Extract the [x, y] coordinate from the center of the cell holding the provided text.  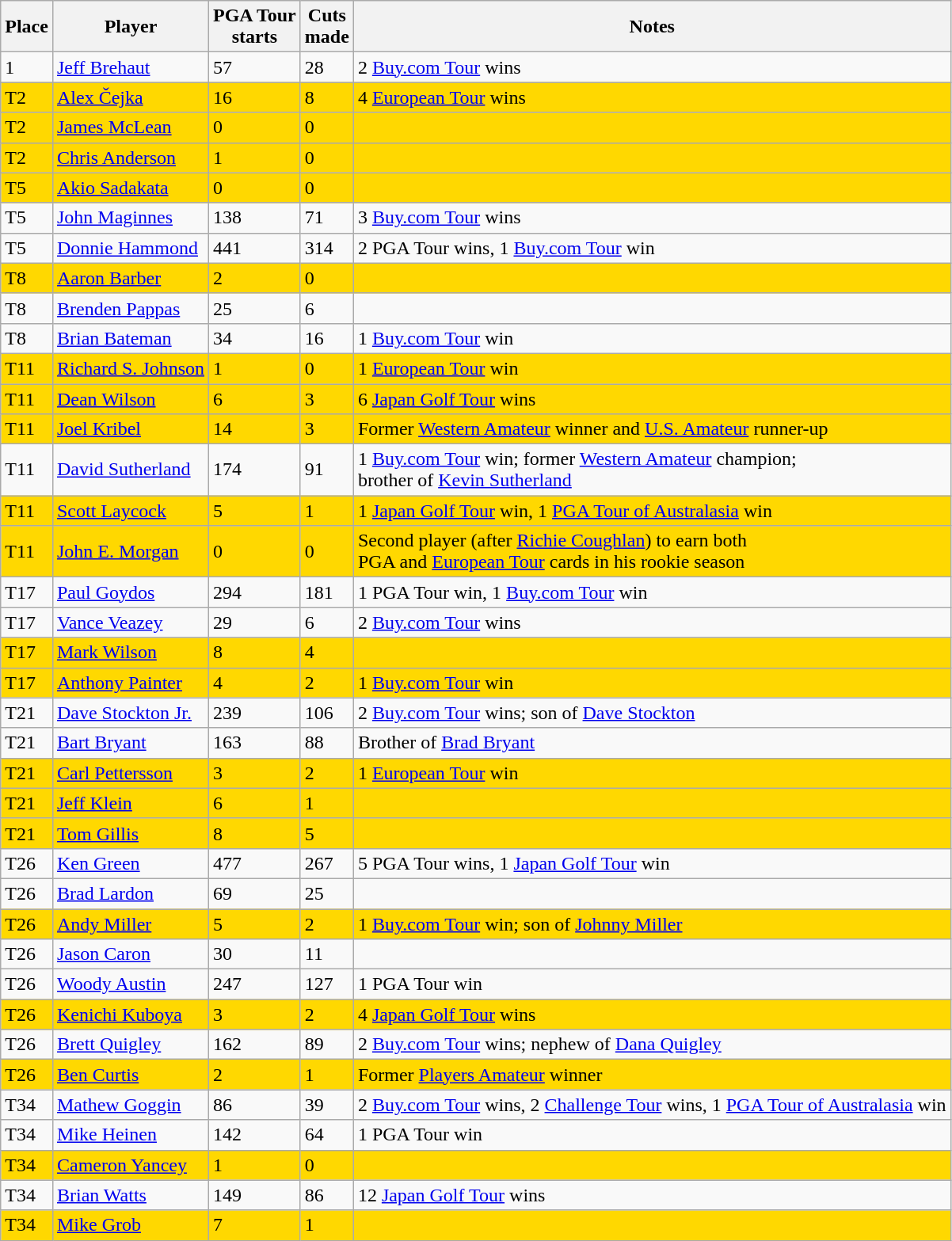
71 [326, 218]
2 Buy.com Tour wins, 2 Challenge Tour wins, 1 PGA Tour of Australasia win [652, 1105]
2 Buy.com Tour wins; son of Dave Stockton [652, 713]
Richard S. Johnson [130, 368]
314 [326, 248]
28 [326, 67]
Former Players Amateur winner [652, 1075]
149 [255, 1195]
Brett Quigley [130, 1045]
267 [326, 863]
Scott Laycock [130, 511]
69 [255, 893]
1 Japan Golf Tour win, 1 PGA Tour of Australasia win [652, 511]
39 [326, 1105]
181 [326, 592]
Brenden Pappas [130, 308]
142 [255, 1135]
294 [255, 592]
12 Japan Golf Tour wins [652, 1195]
Jeff Klein [130, 803]
29 [255, 622]
Kenichi Kuboya [130, 1014]
162 [255, 1045]
Place [27, 27]
247 [255, 984]
163 [255, 743]
Vance Veazey [130, 622]
2 Buy.com Tour wins; nephew of Dana Quigley [652, 1045]
Ben Curtis [130, 1075]
64 [326, 1135]
30 [255, 954]
5 PGA Tour wins, 1 Japan Golf Tour win [652, 863]
1 Buy.com Tour win; son of Johnny Miller [652, 924]
Cameron Yancey [130, 1165]
Anthony Painter [130, 683]
477 [255, 863]
Tom Gillis [130, 833]
Jason Caron [130, 954]
Akio Sadakata [130, 188]
David Sutherland [130, 470]
Brad Lardon [130, 893]
91 [326, 470]
Brian Bateman [130, 338]
1 Buy.com Tour win; former Western Amateur champion;brother of Kevin Sutherland [652, 470]
Woody Austin [130, 984]
PGA Tourstarts [255, 27]
4 European Tour wins [652, 97]
Chris Anderson [130, 158]
Mark Wilson [130, 653]
Mathew Goggin [130, 1105]
Mike Grob [130, 1225]
Joel Kribel [130, 429]
89 [326, 1045]
Player [130, 27]
Donnie Hammond [130, 248]
14 [255, 429]
Andy Miller [130, 924]
7 [255, 1225]
James McLean [130, 128]
138 [255, 218]
Brother of Brad Bryant [652, 743]
Former Western Amateur winner and U.S. Amateur runner-up [652, 429]
127 [326, 984]
3 Buy.com Tour wins [652, 218]
Dave Stockton Jr. [130, 713]
Brian Watts [130, 1195]
Mike Heinen [130, 1135]
Notes [652, 27]
34 [255, 338]
4 Japan Golf Tour wins [652, 1014]
Alex Čejka [130, 97]
John E. Morgan [130, 551]
Paul Goydos [130, 592]
1 PGA Tour win, 1 Buy.com Tour win [652, 592]
John Maginnes [130, 218]
Carl Pettersson [130, 773]
6 Japan Golf Tour wins [652, 398]
441 [255, 248]
106 [326, 713]
Cutsmade [326, 27]
Ken Green [130, 863]
Second player (after Richie Coughlan) to earn bothPGA and European Tour cards in his rookie season [652, 551]
Aaron Barber [130, 278]
Bart Bryant [130, 743]
11 [326, 954]
88 [326, 743]
239 [255, 713]
Jeff Brehaut [130, 67]
57 [255, 67]
2 PGA Tour wins, 1 Buy.com Tour win [652, 248]
Dean Wilson [130, 398]
174 [255, 470]
